Capture the cell that displays the provided text and extract its (X, Y) central coordinate. 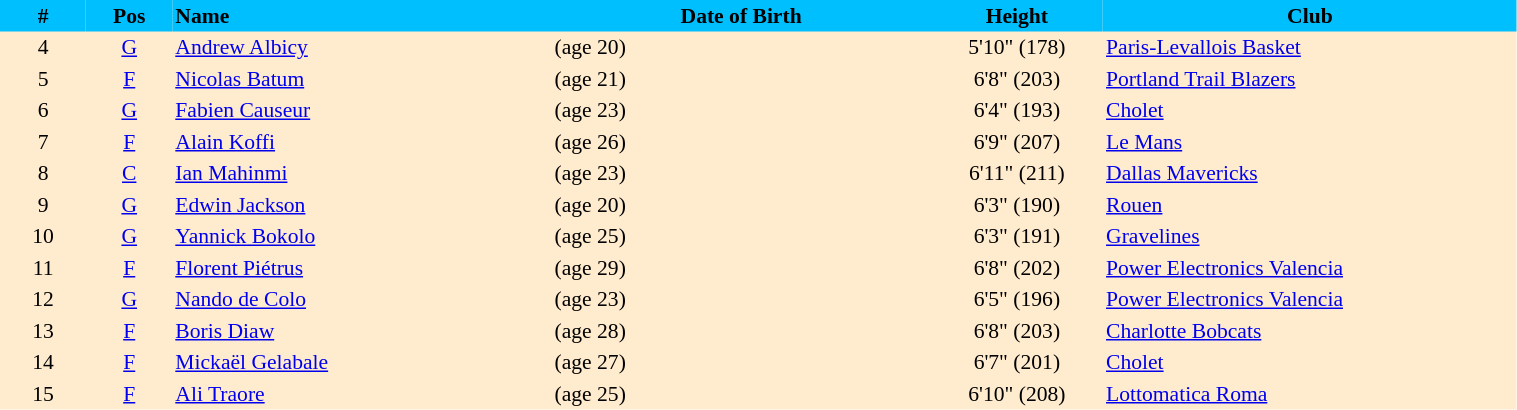
Le Mans (1310, 142)
6'4" (193) (1017, 110)
6'3" (190) (1017, 205)
6'9" (207) (1017, 142)
# (43, 16)
Florent Piétrus (362, 268)
Nando de Colo (362, 300)
Gravelines (1310, 236)
Ali Traore (362, 394)
Paris-Levallois Basket (1310, 48)
C (129, 174)
Nicolas Batum (362, 79)
5'10" (178) (1017, 48)
Rouen (1310, 205)
8 (43, 174)
11 (43, 268)
Alain Koffi (362, 142)
Portland Trail Blazers (1310, 79)
9 (43, 205)
Date of Birth (742, 16)
13 (43, 331)
(age 21) (742, 79)
Mickaël Gelabale (362, 362)
Pos (129, 16)
Charlotte Bobcats (1310, 331)
Fabien Causeur (362, 110)
Yannick Bokolo (362, 236)
Dallas Mavericks (1310, 174)
(age 28) (742, 331)
6 (43, 110)
7 (43, 142)
(age 29) (742, 268)
Name (362, 16)
Lottomatica Roma (1310, 394)
4 (43, 48)
Height (1017, 16)
15 (43, 394)
Boris Diaw (362, 331)
Ian Mahinmi (362, 174)
Edwin Jackson (362, 205)
5 (43, 79)
Andrew Albicy (362, 48)
6'3" (191) (1017, 236)
14 (43, 362)
12 (43, 300)
Club (1310, 16)
6'7" (201) (1017, 362)
(age 27) (742, 362)
6'8" (202) (1017, 268)
6'10" (208) (1017, 394)
6'5" (196) (1017, 300)
10 (43, 236)
6'11" (211) (1017, 174)
(age 26) (742, 142)
